Capture the cell that displays the provided text and extract its (x, y) central coordinate. 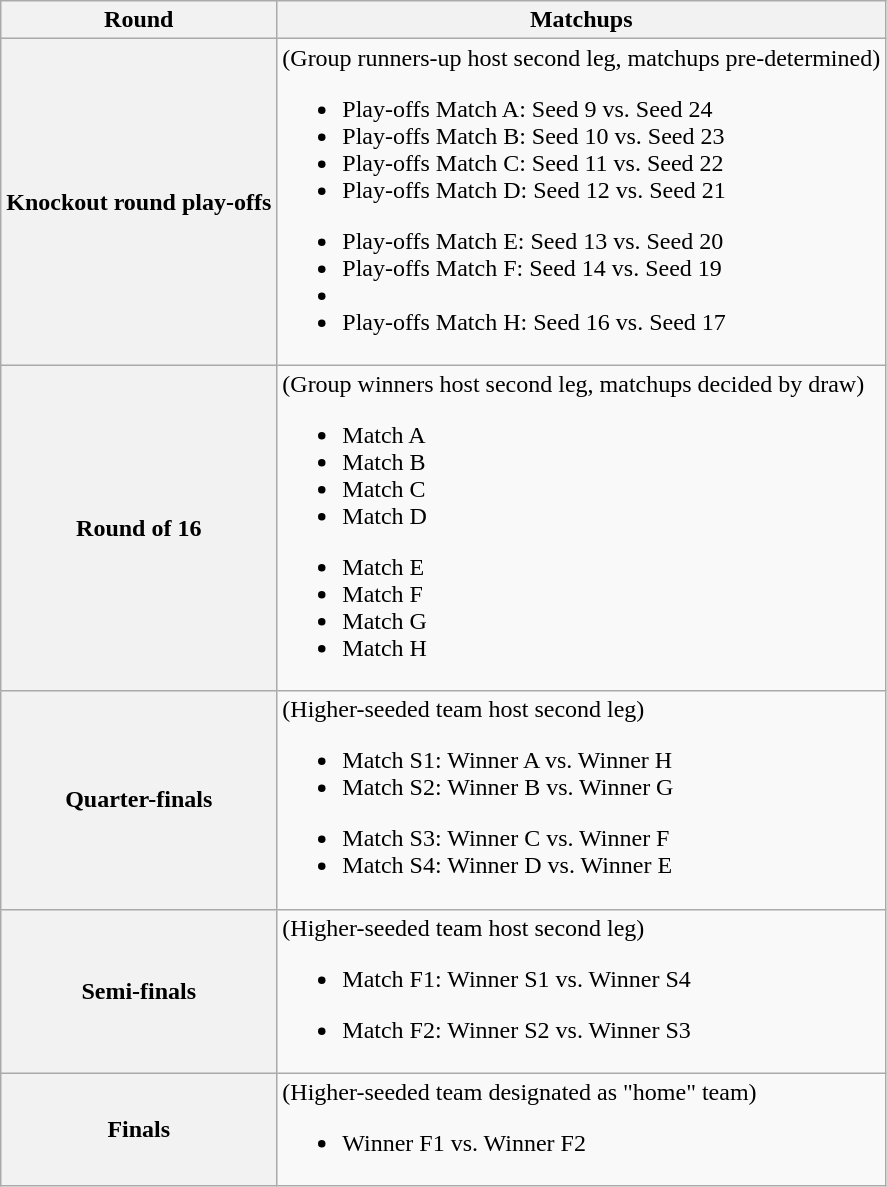
(Group winners host second leg, matchups decided by draw) Match AMatch BMatch CMatch DMatch EMatch FMatch GMatch H (582, 528)
(Higher-seeded team designated as "home" team)Winner F1 vs. Winner F2 (582, 1130)
Round of 16 (139, 528)
Finals (139, 1130)
Round (139, 20)
Quarter-finals (139, 800)
Semi-finals (139, 991)
(Higher-seeded team host second leg) Match F1: Winner S1 vs. Winner S4Match F2: Winner S2 vs. Winner S3 (582, 991)
Matchups (582, 20)
Knockout round play-offs (139, 202)
